Detect which cell encompasses the target text, then output its (x, y) center coordinate. 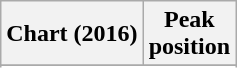
Chart (2016) (72, 34)
Peakposition (189, 34)
